Identify which cell holds the provided text, then report its [X, Y] central coordinate. 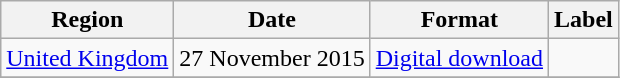
United Kingdom [88, 58]
Format [459, 20]
Digital download [459, 58]
Region [88, 20]
Label [584, 20]
27 November 2015 [272, 58]
Date [272, 20]
